Find where the given text appears and provide that cell's center as (X, Y) coordinate. 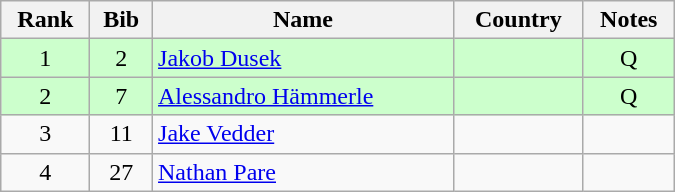
11 (122, 134)
Name (304, 20)
1 (46, 58)
Notes (628, 20)
3 (46, 134)
Nathan Pare (304, 172)
Jakob Dusek (304, 58)
Country (518, 20)
Bib (122, 20)
4 (46, 172)
Rank (46, 20)
Alessandro Hämmerle (304, 96)
27 (122, 172)
7 (122, 96)
Jake Vedder (304, 134)
